Capture the cell that displays the provided text and extract its (x, y) central coordinate. 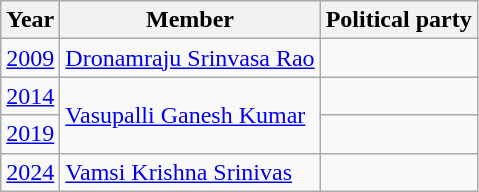
Member (190, 20)
Vamsi Krishna Srinivas (190, 172)
Political party (398, 20)
2019 (30, 134)
Year (30, 20)
2014 (30, 96)
Vasupalli Ganesh Kumar (190, 115)
Dronamraju Srinvasa Rao (190, 58)
2024 (30, 172)
2009 (30, 58)
